Determine the (x, y) coordinate at the center of the cell enclosing the given text.  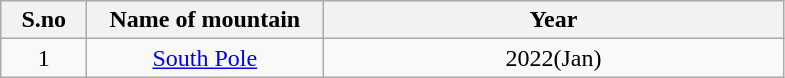
2022(Jan) (554, 58)
Name of mountain (205, 20)
Year (554, 20)
S.no (44, 20)
South Pole (205, 58)
1 (44, 58)
